Provide the (x, y) coordinate of the cell's center where the given text is located.  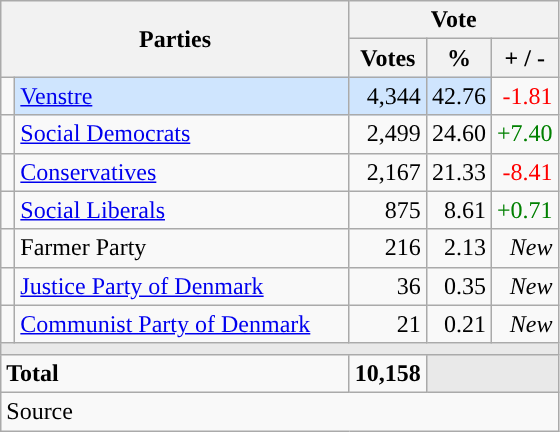
24.60 (458, 134)
36 (388, 286)
% (458, 58)
Total (176, 373)
Communist Party of Denmark (182, 324)
10,158 (388, 373)
21.33 (458, 172)
Parties (176, 39)
Votes (388, 58)
216 (388, 248)
-1.81 (524, 96)
+7.40 (524, 134)
Vote (454, 20)
Farmer Party (182, 248)
Justice Party of Denmark (182, 286)
8.61 (458, 210)
Source (280, 411)
+0.71 (524, 210)
2.13 (458, 248)
-8.41 (524, 172)
+ / - (524, 58)
Venstre (182, 96)
Social Democrats (182, 134)
42.76 (458, 96)
Social Liberals (182, 210)
0.35 (458, 286)
875 (388, 210)
21 (388, 324)
4,344 (388, 96)
0.21 (458, 324)
2,167 (388, 172)
2,499 (388, 134)
Conservatives (182, 172)
